Detect which cell encompasses the target text, then output its [x, y] center coordinate. 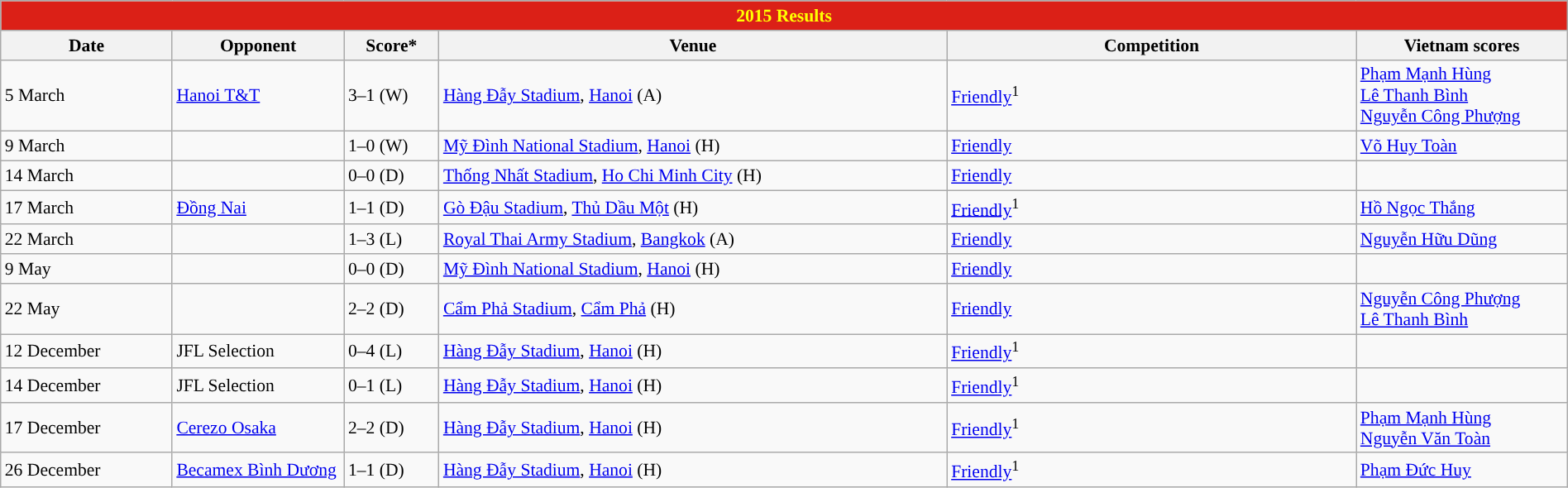
12 December [87, 351]
14 March [87, 176]
14 December [87, 385]
3–1 (W) [392, 96]
9 May [87, 269]
Vietnam scores [1462, 45]
Võ Huy Toàn [1462, 146]
Becamex Bình Dương [258, 470]
Date [87, 45]
Phạm Mạnh Hùng Nguyễn Văn Toàn [1462, 428]
Opponent [258, 45]
Phạm Đức Huy [1462, 470]
Đồng Nai [258, 207]
Cerezo Osaka [258, 428]
9 March [87, 146]
0–4 (L) [392, 351]
Nguyễn Hữu Dũng [1462, 240]
Nguyễn Công Phượng Lê Thanh Bình [1462, 309]
Score* [392, 45]
Competition [1151, 45]
Thống Nhất Stadium, Ho Chi Minh City (H) [693, 176]
Hàng Đẫy Stadium, Hanoi (A) [693, 96]
17 December [87, 428]
26 December [87, 470]
1–0 (W) [392, 146]
Cẩm Phả Stadium, Cẩm Phả (H) [693, 309]
Gò Đậu Stadium, Thủ Dầu Một (H) [693, 207]
Hồ Ngọc Thắng [1462, 207]
Venue [693, 45]
Royal Thai Army Stadium, Bangkok (A) [693, 240]
22 May [87, 309]
1–3 (L) [392, 240]
17 March [87, 207]
22 March [87, 240]
5 March [87, 96]
0–1 (L) [392, 385]
2015 Results [784, 16]
Hanoi T&T [258, 96]
Phạm Mạnh Hùng Lê Thanh Bình Nguyễn Công Phượng [1462, 96]
